From the cell containing the given text, extract its center point as (x, y) coordinate. 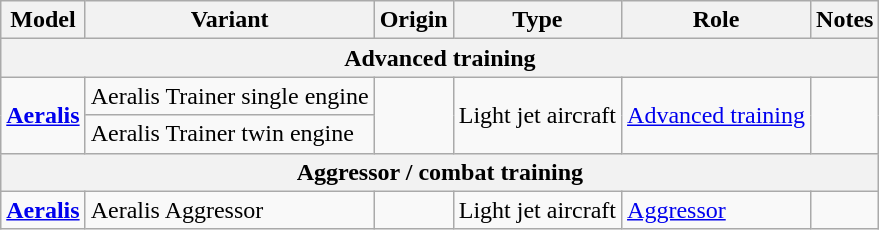
Aggressor (716, 210)
Notes (845, 20)
Aeralis Trainer single engine (230, 96)
Aeralis Aggressor (230, 210)
Type (537, 20)
Aggressor / combat training (440, 172)
Model (43, 20)
Aeralis Trainer twin engine (230, 134)
Origin (414, 20)
Variant (230, 20)
Role (716, 20)
